Find where the given text appears and provide that cell's center as [x, y] coordinate. 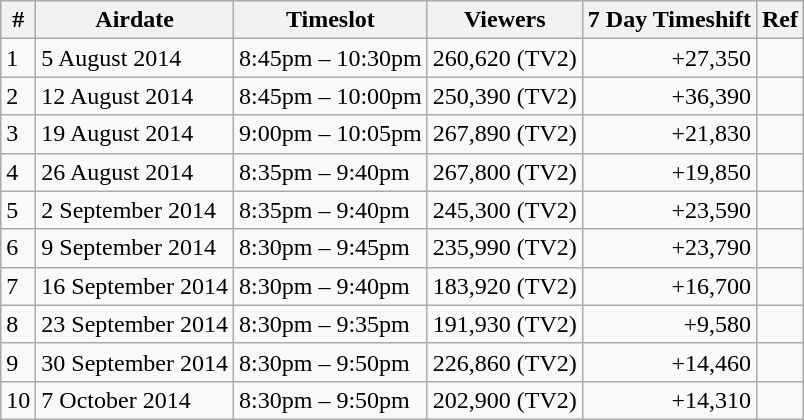
6 [18, 248]
Timeslot [331, 20]
19 August 2014 [135, 134]
202,900 (TV2) [504, 400]
Ref [780, 20]
1 [18, 58]
+27,350 [669, 58]
250,390 (TV2) [504, 96]
9 September 2014 [135, 248]
267,800 (TV2) [504, 172]
7 [18, 286]
183,920 (TV2) [504, 286]
# [18, 20]
245,300 (TV2) [504, 210]
30 September 2014 [135, 362]
8 [18, 324]
+23,590 [669, 210]
8:45pm – 10:30pm [331, 58]
267,890 (TV2) [504, 134]
5 [18, 210]
260,620 (TV2) [504, 58]
8:30pm – 9:45pm [331, 248]
9 [18, 362]
2 September 2014 [135, 210]
16 September 2014 [135, 286]
8:30pm – 9:35pm [331, 324]
7 Day Timeshift [669, 20]
+9,580 [669, 324]
7 October 2014 [135, 400]
4 [18, 172]
+16,700 [669, 286]
8:45pm – 10:00pm [331, 96]
9:00pm – 10:05pm [331, 134]
+14,460 [669, 362]
226,860 (TV2) [504, 362]
+23,790 [669, 248]
235,990 (TV2) [504, 248]
26 August 2014 [135, 172]
Airdate [135, 20]
2 [18, 96]
+36,390 [669, 96]
+14,310 [669, 400]
5 August 2014 [135, 58]
191,930 (TV2) [504, 324]
Viewers [504, 20]
8:30pm – 9:40pm [331, 286]
+21,830 [669, 134]
3 [18, 134]
23 September 2014 [135, 324]
+19,850 [669, 172]
12 August 2014 [135, 96]
10 [18, 400]
